Output the (X, Y) coordinate of the center of the cell containing the given text.  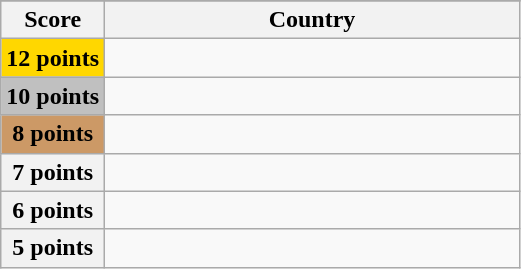
8 points (53, 134)
10 points (53, 96)
Country (312, 20)
7 points (53, 172)
5 points (53, 248)
6 points (53, 210)
12 points (53, 58)
Score (53, 20)
